Scan for the cell matching the given text and deliver its (X, Y) coordinate at center. 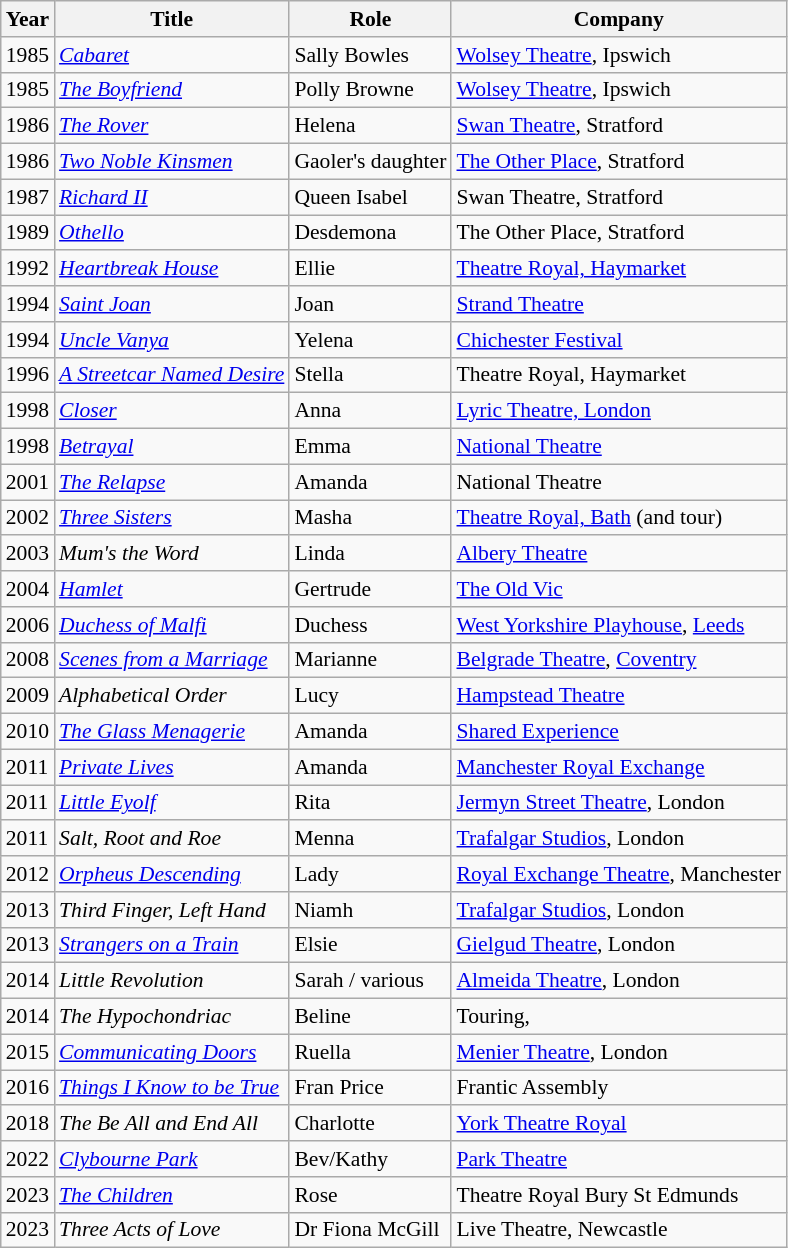
Hamlet (172, 589)
Masha (370, 518)
Gielgud Theatre, London (618, 945)
Bev/Kathy (370, 1159)
2001 (28, 482)
Othello (172, 233)
Sarah / various (370, 981)
Helena (370, 126)
Yelena (370, 340)
2002 (28, 518)
1992 (28, 269)
Lucy (370, 696)
Jermyn Street Theatre, London (618, 803)
2012 (28, 874)
Third Finger, Left Hand (172, 910)
Year (28, 19)
2010 (28, 732)
Joan (370, 304)
Duchess of Malfi (172, 625)
Stella (370, 375)
Dr Fiona McGill (370, 1230)
Almeida Theatre, London (618, 981)
Richard II (172, 197)
Role (370, 19)
2022 (28, 1159)
Park Theatre (618, 1159)
1987 (28, 197)
Touring, (618, 1017)
Emma (370, 447)
Theatre Royal, Bath (and tour) (618, 518)
The Boyfriend (172, 90)
Queen Isabel (370, 197)
Strangers on a Train (172, 945)
The Glass Menagerie (172, 732)
2009 (28, 696)
Anna (370, 411)
Communicating Doors (172, 1052)
2016 (28, 1088)
Frantic Assembly (618, 1088)
Marianne (370, 660)
Betrayal (172, 447)
The Hypochondriac (172, 1017)
Heartbreak House (172, 269)
York Theatre Royal (618, 1124)
Orpheus Descending (172, 874)
Elsie (370, 945)
Albery Theatre (618, 554)
Lyric Theatre, London (618, 411)
Two Noble Kinsmen (172, 162)
Duchess (370, 625)
Things I Know to be True (172, 1088)
2003 (28, 554)
Belgrade Theatre, Coventry (618, 660)
Lady (370, 874)
The Rover (172, 126)
Manchester Royal Exchange (618, 767)
Alphabetical Order (172, 696)
Little Eyolf (172, 803)
Uncle Vanya (172, 340)
The Relapse (172, 482)
Theatre Royal Bury St Edmunds (618, 1195)
Sally Bowles (370, 55)
Title (172, 19)
Chichester Festival (618, 340)
Live Theatre, Newcastle (618, 1230)
2004 (28, 589)
Three Acts of Love (172, 1230)
2006 (28, 625)
Polly Browne (370, 90)
Mum's the Word (172, 554)
Charlotte (370, 1124)
A Streetcar Named Desire (172, 375)
Saint Joan (172, 304)
Gaoler's daughter (370, 162)
Three Sisters (172, 518)
Rita (370, 803)
Niamh (370, 910)
1989 (28, 233)
Cabaret (172, 55)
The Children (172, 1195)
1996 (28, 375)
Closer (172, 411)
Gertrude (370, 589)
Royal Exchange Theatre, Manchester (618, 874)
Rose (370, 1195)
Menier Theatre, London (618, 1052)
West Yorkshire Playhouse, Leeds (618, 625)
Desdemona (370, 233)
2008 (28, 660)
Company (618, 19)
Linda (370, 554)
The Old Vic (618, 589)
Strand Theatre (618, 304)
Salt, Root and Roe (172, 839)
Clybourne Park (172, 1159)
Private Lives (172, 767)
Little Revolution (172, 981)
Beline (370, 1017)
2015 (28, 1052)
Menna (370, 839)
Scenes from a Marriage (172, 660)
Shared Experience (618, 732)
The Be All and End All (172, 1124)
2018 (28, 1124)
Ruella (370, 1052)
Fran Price (370, 1088)
Hampstead Theatre (618, 696)
Ellie (370, 269)
